Return (X, Y) of the center of cell containing provided text 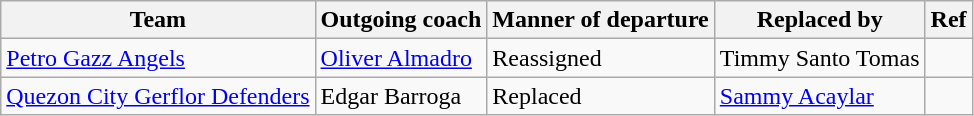
Ref (948, 20)
Edgar Barroga (401, 96)
Replaced by (820, 20)
Petro Gazz Angels (158, 58)
Reassigned (600, 58)
Manner of departure (600, 20)
Replaced (600, 96)
Outgoing coach (401, 20)
Timmy Santo Tomas (820, 58)
Quezon City Gerflor Defenders (158, 96)
Sammy Acaylar (820, 96)
Team (158, 20)
Oliver Almadro (401, 58)
